Find where the given text appears and provide that cell's center as (x, y) coordinate. 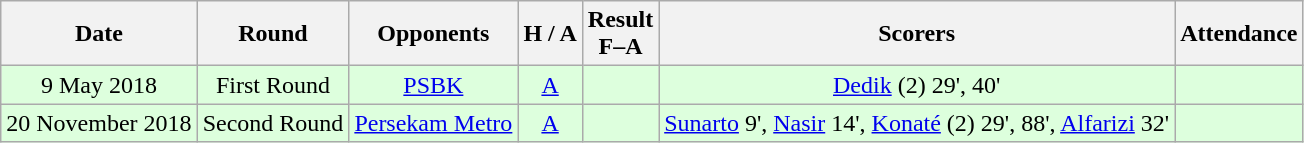
20 November 2018 (99, 123)
Scorers (917, 34)
Dedik (2) 29', 40' (917, 85)
First Round (273, 85)
Attendance (1239, 34)
Date (99, 34)
9 May 2018 (99, 85)
PSBK (434, 85)
ResultF–A (620, 34)
Sunarto 9', Nasir 14', Konaté (2) 29', 88', Alfarizi 32' (917, 123)
Round (273, 34)
Second Round (273, 123)
Persekam Metro (434, 123)
Opponents (434, 34)
H / A (550, 34)
